Locate the cell with the specified text and output its (X, Y) center coordinate. 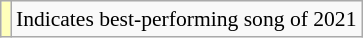
Indicates best-performing song of 2021 (186, 19)
